Detect which cell encompasses the target text, then output its [X, Y] center coordinate. 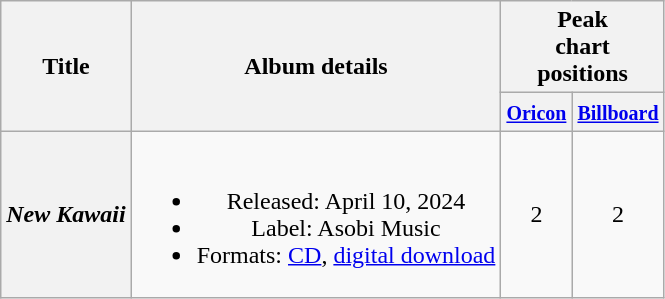
Oricon [536, 112]
Peak chart positions [582, 47]
Title [66, 66]
New Kawaii [66, 214]
Album details [316, 66]
Released: April 10, 2024Label: Asobi MusicFormats: CD, digital download [316, 214]
Billboard [618, 112]
